Determine the [X, Y] coordinate at the center of the cell enclosing the given text.  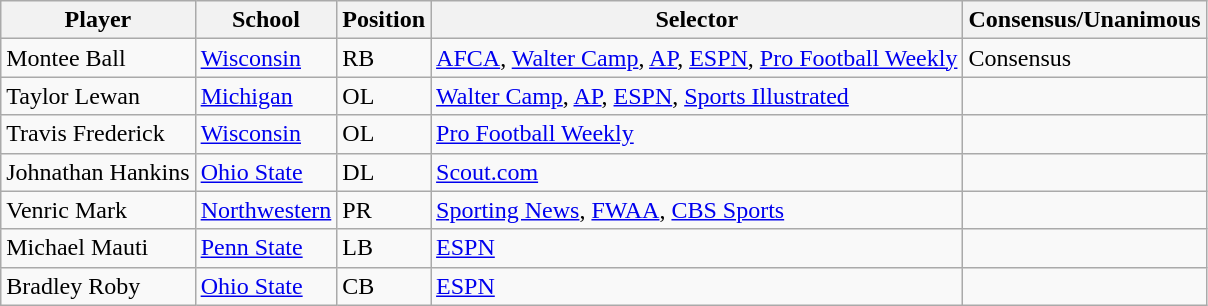
PR [384, 210]
Walter Camp, AP, ESPN, Sports Illustrated [697, 96]
Player [98, 20]
CB [384, 286]
Michigan [266, 96]
Selector [697, 20]
Travis Frederick [98, 134]
Scout.com [697, 172]
Bradley Roby [98, 286]
Sporting News, FWAA, CBS Sports [697, 210]
RB [384, 58]
Consensus [1084, 58]
Penn State [266, 248]
Taylor Lewan [98, 96]
Northwestern [266, 210]
Michael Mauti [98, 248]
AFCA, Walter Camp, AP, ESPN, Pro Football Weekly [697, 58]
DL [384, 172]
Consensus/Unanimous [1084, 20]
Position [384, 20]
Venric Mark [98, 210]
Johnathan Hankins [98, 172]
Montee Ball [98, 58]
LB [384, 248]
Pro Football Weekly [697, 134]
School [266, 20]
